Search for the cell housing the specified text and yield its (X, Y) center coordinate. 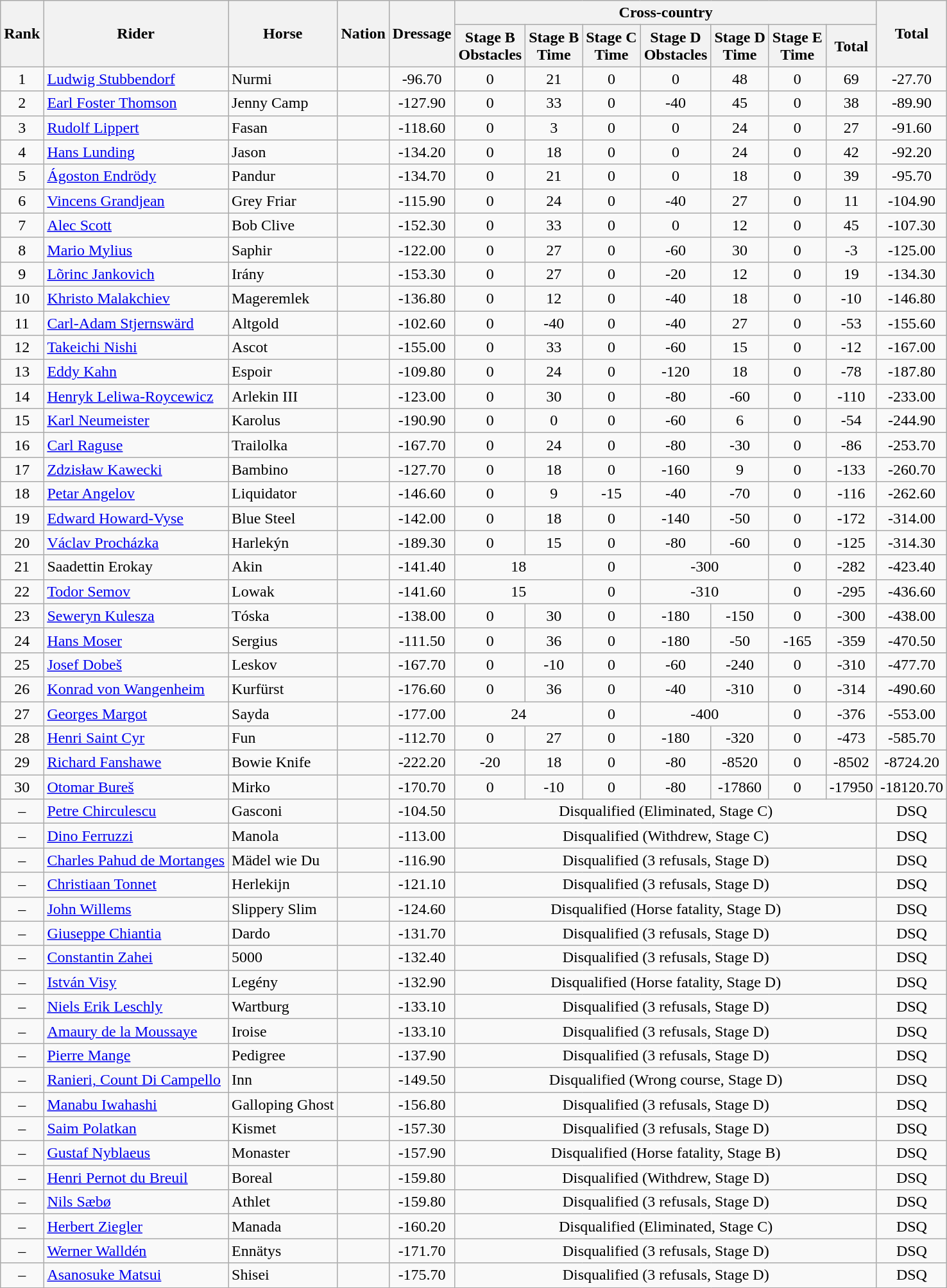
-3 (851, 250)
Altgold (283, 323)
-125 (851, 543)
Josef Dobeš (136, 665)
-282 (851, 567)
-86 (851, 445)
-127.90 (422, 103)
-131.70 (422, 933)
4 (22, 152)
Hans Moser (136, 640)
Jason (283, 152)
-92.20 (911, 152)
Ranieri, Count Di Campello (136, 1080)
Todor Semov (136, 591)
-314.30 (911, 543)
-17860 (740, 787)
Pierre Mange (136, 1055)
Liquidator (283, 494)
Bambino (283, 470)
Karolus (283, 421)
Dardo (283, 933)
Bowie Knife (283, 763)
Legény (283, 982)
-189.30 (422, 543)
Kurfürst (283, 689)
-134.20 (422, 152)
Lõrinc Jankovich (136, 274)
-116.90 (422, 860)
Takeichi Nishi (136, 348)
Athlet (283, 1202)
Petre Chirculescu (136, 811)
Slippery Slim (283, 909)
-53 (851, 323)
Henri Pernot du Breuil (136, 1178)
-122.00 (422, 250)
-111.50 (422, 640)
Inn (283, 1080)
-152.30 (422, 225)
-150 (740, 616)
-149.50 (422, 1080)
Henri Saint Cyr (136, 738)
48 (740, 79)
Shisei (283, 1275)
Petar Angelov (136, 494)
-376 (851, 714)
-553.00 (911, 714)
Saadettin Erokay (136, 567)
-110 (851, 396)
Wartburg (283, 1006)
-155.00 (422, 348)
Hans Lunding (136, 152)
-400 (704, 714)
-490.60 (911, 689)
-260.70 (911, 470)
-423.40 (911, 567)
Irány (283, 274)
-157.90 (422, 1153)
-175.70 (422, 1275)
Disqualified (Horse fatality, Stage B) (666, 1153)
Herbert Ziegler (136, 1226)
Vincens Grandjean (136, 201)
Manola (283, 836)
Galloping Ghost (283, 1104)
-132.40 (422, 958)
Eddy Kahn (136, 372)
17 (22, 470)
Rank (22, 33)
Konrad von Wangenheim (136, 689)
-295 (851, 591)
Boreal (283, 1178)
Stage D Time (740, 46)
20 (22, 543)
Bob Clive (283, 225)
-359 (851, 640)
-125.00 (911, 250)
25 (22, 665)
-146.80 (911, 298)
Alec Scott (136, 225)
Disqualified (Withdrew, Stage D) (666, 1178)
-438.00 (911, 616)
-167.00 (911, 348)
Richard Fanshawe (136, 763)
John Willems (136, 909)
Earl Foster Thomson (136, 103)
-142.00 (422, 518)
-140 (676, 518)
Dino Ferruzzi (136, 836)
-120 (676, 372)
Cross-country (666, 13)
16 (22, 445)
-102.60 (422, 323)
-160.20 (422, 1226)
Charles Pahud de Mortanges (136, 860)
-157.30 (422, 1129)
-244.90 (911, 421)
-470.50 (911, 640)
Stage E Time (797, 46)
-160 (676, 470)
-127.70 (422, 470)
Sayda (283, 714)
Amaury de la Moussaye (136, 1031)
Henryk Leliwa-Roycewicz (136, 396)
-233.00 (911, 396)
Carl Raguse (136, 445)
-132.90 (422, 982)
Nurmi (283, 79)
-112.70 (422, 738)
-137.90 (422, 1055)
Monaster (283, 1153)
-156.80 (422, 1104)
Disqualified (Withdrew, Stage C) (666, 836)
Tóska (283, 616)
-177.00 (422, 714)
Kismet (283, 1129)
Stage C Time (611, 46)
Lowak (283, 591)
Fun (283, 738)
69 (851, 79)
Seweryn Kulesza (136, 616)
Stage B Time (554, 46)
-141.60 (422, 591)
-91.60 (911, 128)
38 (851, 103)
-473 (851, 738)
Sergius (283, 640)
Fasan (283, 128)
26 (22, 689)
-146.60 (422, 494)
Mirko (283, 787)
2 (22, 103)
-222.20 (422, 763)
Akin (283, 567)
14 (22, 396)
Manada (283, 1226)
-134.30 (911, 274)
29 (22, 763)
Otomar Bureš (136, 787)
23 (22, 616)
Zdzisław Kawecki (136, 470)
-27.70 (911, 79)
8 (22, 250)
Rider (136, 33)
-320 (740, 738)
-8520 (740, 763)
Niels Erik Leschly (136, 1006)
-187.80 (911, 372)
Horse (283, 33)
42 (851, 152)
-253.70 (911, 445)
Nils Sæbø (136, 1202)
-8502 (851, 763)
1 (22, 79)
Dressage (422, 33)
-133 (851, 470)
-172 (851, 518)
-262.60 (911, 494)
Karl Neumeister (136, 421)
-107.30 (911, 225)
-118.60 (422, 128)
Leskov (283, 665)
5000 (283, 958)
-70 (740, 494)
Espoir (283, 372)
Ennätys (283, 1251)
-171.70 (422, 1251)
39 (851, 176)
Pedigree (283, 1055)
-54 (851, 421)
-477.70 (911, 665)
-109.80 (422, 372)
Edward Howard-Vyse (136, 518)
-78 (851, 372)
Arlekin III (283, 396)
10 (22, 298)
Georges Margot (136, 714)
-12 (851, 348)
-134.70 (422, 176)
-123.00 (422, 396)
Saim Polatkan (136, 1129)
-153.30 (422, 274)
-17950 (851, 787)
-8724.20 (911, 763)
-155.60 (911, 323)
-138.00 (422, 616)
Disqualified (Wrong course, Stage D) (666, 1080)
28 (22, 738)
-585.70 (911, 738)
Grey Friar (283, 201)
Khristo Malakchiev (136, 298)
-18120.70 (911, 787)
Blue Steel (283, 518)
Trailolka (283, 445)
-104.50 (422, 811)
Werner Walldén (136, 1251)
-104.90 (911, 201)
7 (22, 225)
Christiaan Tonnet (136, 885)
Stage B Obstacles (490, 46)
-176.60 (422, 689)
Manabu Iwahashi (136, 1104)
-121.10 (422, 885)
Gasconi (283, 811)
Asanosuke Matsui (136, 1275)
Mädel wie Du (283, 860)
Pandur (283, 176)
-170.70 (422, 787)
-89.90 (911, 103)
Gustaf Nyblaeus (136, 1153)
-95.70 (911, 176)
-116 (851, 494)
5 (22, 176)
-240 (740, 665)
Rudolf Lippert (136, 128)
-30 (740, 445)
Nation (363, 33)
-314.00 (911, 518)
Carl-Adam Stjernswärd (136, 323)
Constantin Zahei (136, 958)
-314 (851, 689)
Jenny Camp (283, 103)
Iroise (283, 1031)
Mageremlek (283, 298)
-96.70 (422, 79)
Václav Procházka (136, 543)
-15 (611, 494)
Herlekijn (283, 885)
-165 (797, 640)
-141.40 (422, 567)
Saphir (283, 250)
Ágoston Endrödy (136, 176)
-115.90 (422, 201)
-190.90 (422, 421)
22 (22, 591)
13 (22, 372)
-124.60 (422, 909)
Stage D Obstacles (676, 46)
Ludwig Stubbendorf (136, 79)
Mario Mylius (136, 250)
-136.80 (422, 298)
-113.00 (422, 836)
István Visy (136, 982)
Ascot (283, 348)
Harlekýn (283, 543)
-436.60 (911, 591)
Giuseppe Chiantia (136, 933)
